Pinpoint the cell where the given text exists, returning its (X, Y) midpoint coordinate. 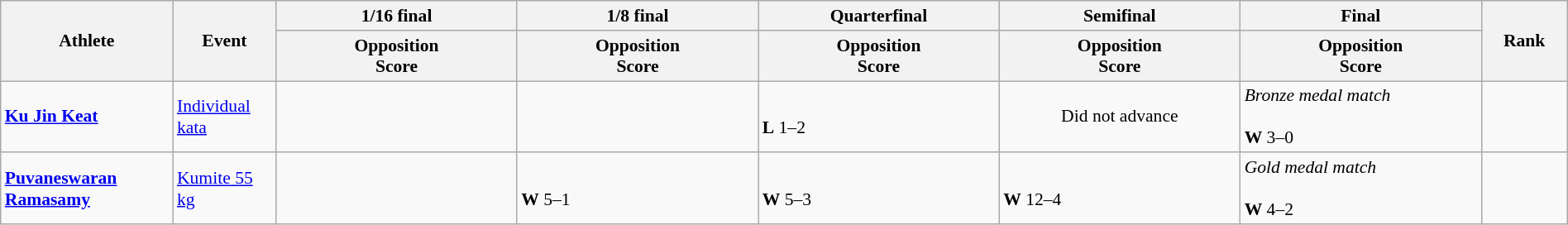
L 1–2 (878, 117)
1/8 final (637, 16)
Semifinal (1120, 16)
Final (1361, 16)
Ku Jin Keat (87, 117)
Did not advance (1120, 117)
W 5–3 (878, 189)
Individual kata (225, 117)
W 5–1 (637, 189)
Athlete (87, 41)
1/16 final (397, 16)
Puvaneswaran Ramasamy (87, 189)
Kumite 55 kg (225, 189)
Quarterfinal (878, 16)
W 12–4 (1120, 189)
Bronze medal matchW 3–0 (1361, 117)
Gold medal matchW 4–2 (1361, 189)
Rank (1524, 41)
Event (225, 41)
